Scan for the cell matching the given text and deliver its [x, y] coordinate at center. 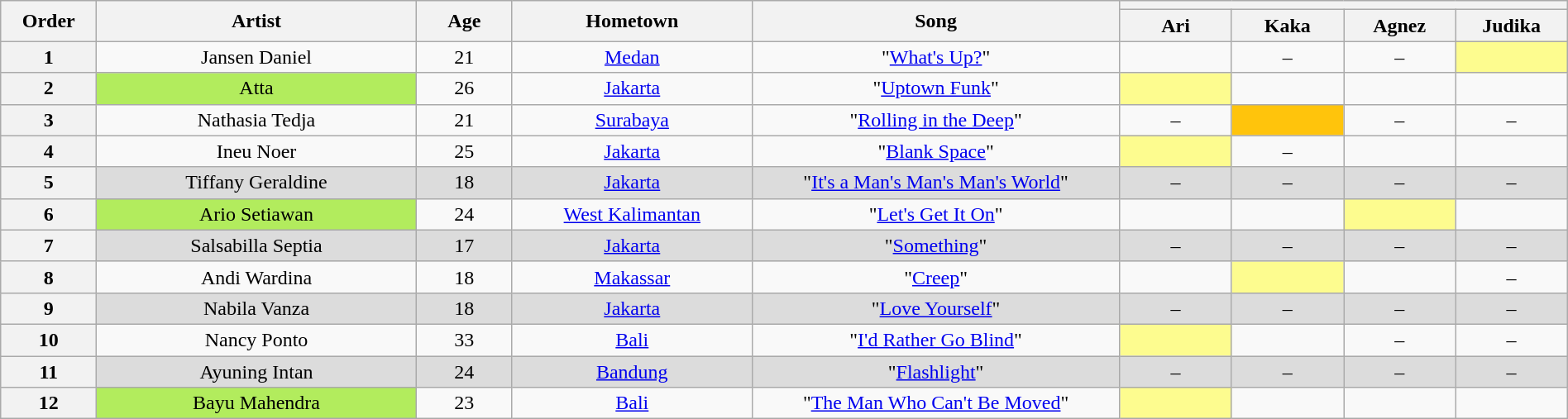
Medan [632, 57]
Salsabilla Septia [256, 245]
Jansen Daniel [256, 57]
7 [49, 245]
Agnez [1399, 26]
Bandung [632, 371]
Judika [1512, 26]
Nancy Ponto [256, 340]
Artist [256, 21]
Ineu Noer [256, 151]
"Love Yourself" [936, 308]
11 [49, 371]
2 [49, 88]
"Creep" [936, 277]
Ari [1176, 26]
Nabila Vanza [256, 308]
"Something" [936, 245]
Surabaya [632, 120]
"I'd Rather Go Blind" [936, 340]
10 [49, 340]
Ayuning Intan [256, 371]
"What's Up?" [936, 57]
Atta [256, 88]
8 [49, 277]
"Let's Get It On" [936, 214]
17 [464, 245]
"Flashlight" [936, 371]
26 [464, 88]
Andi Wardina [256, 277]
25 [464, 151]
9 [49, 308]
Hometown [632, 21]
3 [49, 120]
Nathasia Tedja [256, 120]
"The Man Who Can't Be Moved" [936, 403]
Ario Setiawan [256, 214]
West Kalimantan [632, 214]
23 [464, 403]
Makassar [632, 277]
33 [464, 340]
Song [936, 21]
"Rolling in the Deep" [936, 120]
Order [49, 21]
Kaka [1287, 26]
5 [49, 183]
1 [49, 57]
6 [49, 214]
"Uptown Funk" [936, 88]
4 [49, 151]
"It's a Man's Man's Man's World" [936, 183]
Bayu Mahendra [256, 403]
Age [464, 21]
Tiffany Geraldine [256, 183]
"Blank Space" [936, 151]
12 [49, 403]
